Pinpoint the cell where the given text exists, returning its (X, Y) midpoint coordinate. 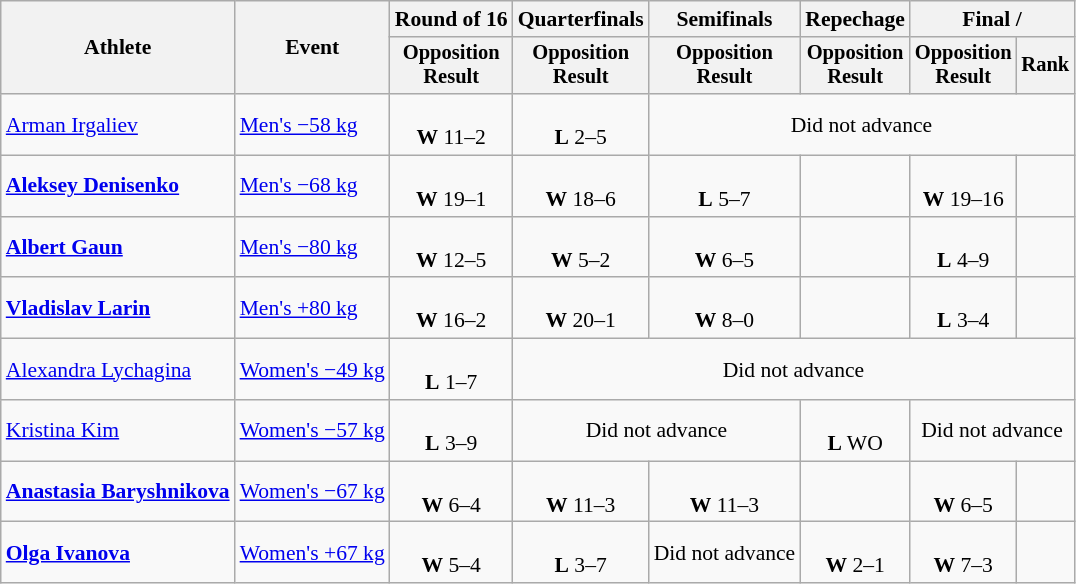
W 5–4 (452, 552)
W 16–2 (452, 308)
W 11–2 (452, 124)
Kristina Kim (118, 430)
Albert Gaun (118, 248)
L 3–4 (964, 308)
W 5–2 (581, 248)
Vladislav Larin (118, 308)
W 12–5 (452, 248)
Quarterfinals (581, 19)
W 19–1 (452, 186)
Women's −49 kg (312, 370)
W 2–1 (855, 552)
Women's +67 kg (312, 552)
Repechage (855, 19)
Event (312, 48)
L 1–7 (452, 370)
Men's −80 kg (312, 248)
Men's +80 kg (312, 308)
W 8–0 (725, 308)
W 20–1 (581, 308)
Arman Irgaliev (118, 124)
Men's −58 kg (312, 124)
Semifinals (725, 19)
L 5–7 (725, 186)
W 18–6 (581, 186)
Rank (1046, 66)
Anastasia Baryshnikova (118, 492)
Aleksey Denisenko (118, 186)
W 19–16 (964, 186)
W 7–3 (964, 552)
Alexandra Lychagina (118, 370)
Final / (992, 19)
Athlete (118, 48)
Men's −68 kg (312, 186)
L WO (855, 430)
Women's −67 kg (312, 492)
Olga Ivanova (118, 552)
L 2–5 (581, 124)
L 4–9 (964, 248)
W 6–4 (452, 492)
Women's −57 kg (312, 430)
Round of 16 (452, 19)
L 3–7 (581, 552)
L 3–9 (452, 430)
